Determine the [X, Y] coordinate at the center of the cell enclosing the given text.  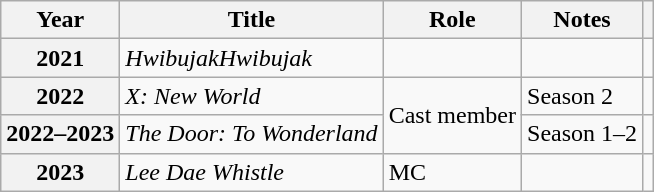
2022–2023 [60, 134]
Year [60, 20]
Lee Dae Whistle [252, 172]
X: New World [252, 96]
Role [452, 20]
Season 2 [582, 96]
HwibujakHwibujak [252, 58]
Notes [582, 20]
MC [452, 172]
Cast member [452, 115]
The Door: To Wonderland [252, 134]
2023 [60, 172]
Title [252, 20]
2021 [60, 58]
2022 [60, 96]
Season 1–2 [582, 134]
